Provide the (X, Y) coordinate of the cell's center where the given text is located.  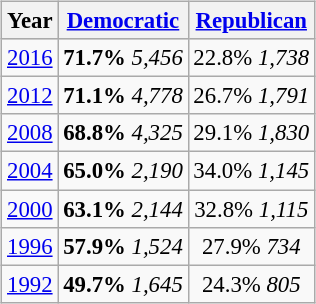
26.7% 1,791 (251, 96)
22.8% 1,738 (251, 58)
68.8% 4,325 (123, 133)
2012 (30, 96)
57.9% 1,524 (123, 246)
Year (30, 21)
2016 (30, 58)
Republican (251, 21)
2008 (30, 133)
49.7% 1,645 (123, 284)
1996 (30, 246)
32.8% 1,115 (251, 209)
65.0% 2,190 (123, 171)
Democratic (123, 21)
71.7% 5,456 (123, 58)
71.1% 4,778 (123, 96)
29.1% 1,830 (251, 133)
27.9% 734 (251, 246)
34.0% 1,145 (251, 171)
2000 (30, 209)
1992 (30, 284)
24.3% 805 (251, 284)
2004 (30, 171)
63.1% 2,144 (123, 209)
